Scan for the cell matching the given text and deliver its [X, Y] coordinate at center. 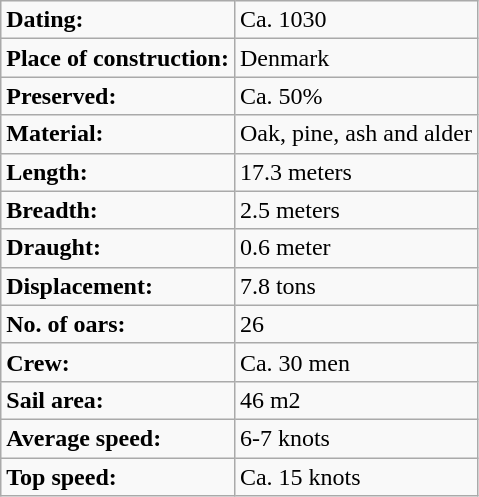
Top speed: [118, 477]
7.8 tons [356, 286]
Place of construction: [118, 58]
Preserved: [118, 96]
Ca. 30 men [356, 362]
Dating: [118, 20]
Average speed: [118, 438]
No. of oars: [118, 324]
Breadth: [118, 210]
Denmark [356, 58]
0.6 meter [356, 248]
Ca. 1030 [356, 20]
Oak, pine, ash and alder [356, 134]
Sail area: [118, 400]
26 [356, 324]
Material: [118, 134]
Crew: [118, 362]
6-7 knots [356, 438]
46 m2 [356, 400]
Ca. 50% [356, 96]
17.3 meters [356, 172]
Ca. 15 knots [356, 477]
2.5 meters [356, 210]
Displacement: [118, 286]
Length: [118, 172]
Draught: [118, 248]
